Identify which cell holds the provided text, then report its (X, Y) central coordinate. 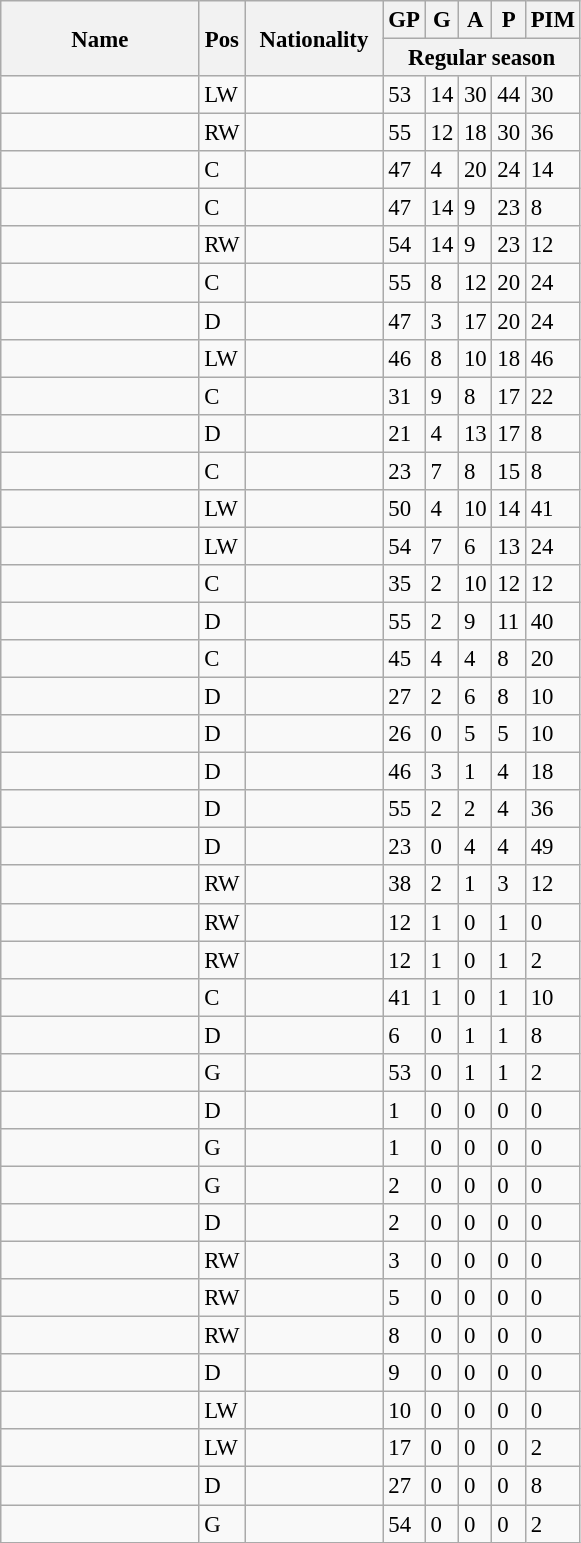
Name (100, 38)
45 (404, 659)
Pos (222, 38)
15 (508, 471)
P (508, 20)
49 (552, 847)
44 (508, 95)
50 (404, 509)
Regular season (482, 58)
Nationality (314, 38)
22 (552, 396)
11 (508, 621)
38 (404, 885)
21 (404, 433)
35 (404, 584)
26 (404, 734)
31 (404, 396)
A (476, 20)
PIM (552, 20)
GP (404, 20)
40 (552, 621)
